Output the (x, y) coordinate of the center of the cell containing the given text.  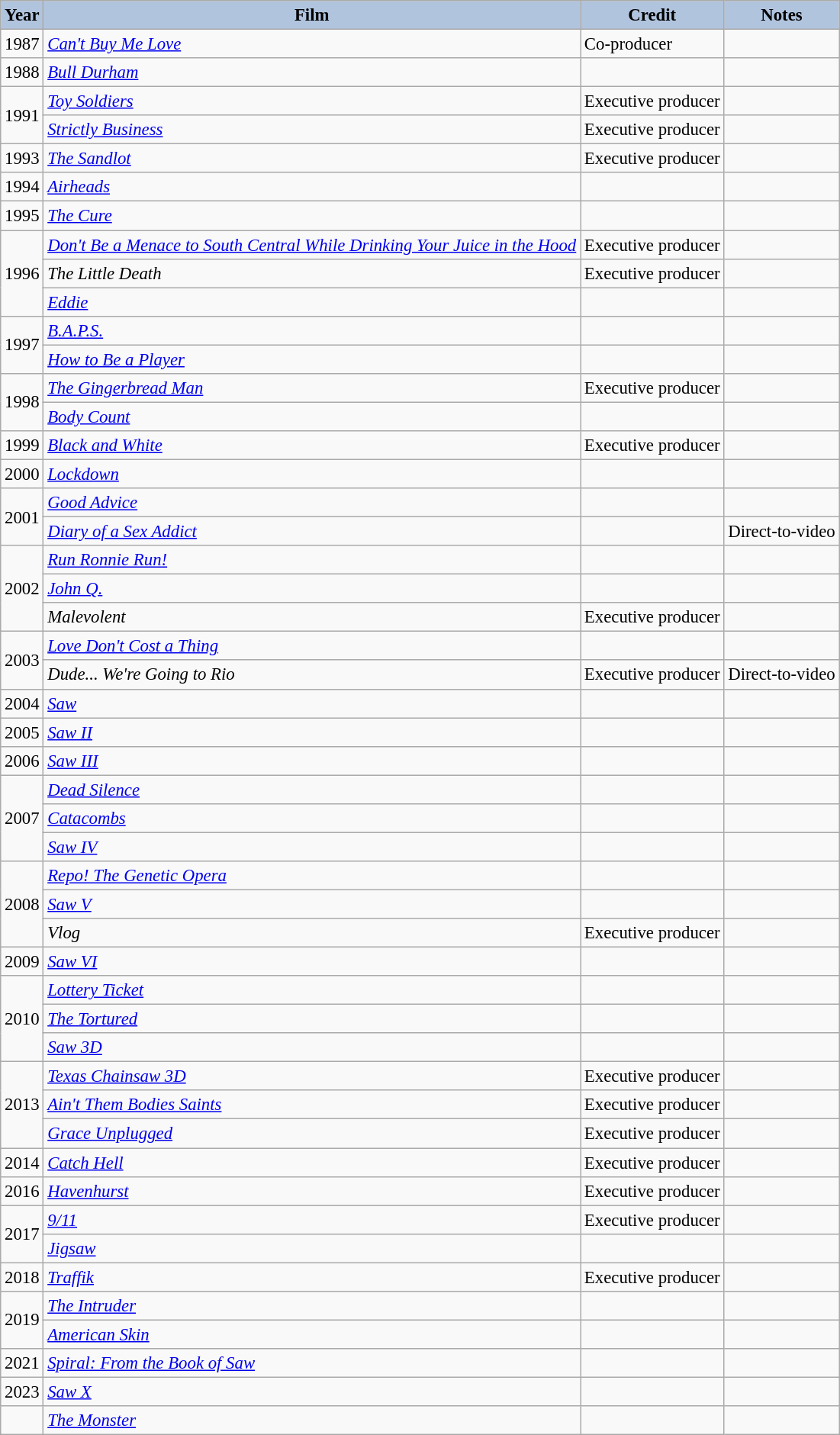
Saw VI (312, 962)
2007 (22, 818)
Dead Silence (312, 790)
2001 (22, 517)
The Monster (312, 1421)
The Little Death (312, 273)
Credit (652, 15)
Don't Be a Menace to South Central While Drinking Your Juice in the Hood (312, 245)
1988 (22, 72)
Year (22, 15)
1991 (22, 116)
2004 (22, 703)
Saw (312, 703)
2010 (22, 1019)
1997 (22, 345)
1998 (22, 403)
2013 (22, 1105)
Run Ronnie Run! (312, 560)
Can't Buy Me Love (312, 44)
John Q. (312, 589)
The Intruder (312, 1306)
2008 (22, 905)
Eddie (312, 302)
Diary of a Sex Addict (312, 532)
1993 (22, 159)
2000 (22, 474)
Saw 3D (312, 1047)
Bull Durham (312, 72)
Love Don't Cost a Thing (312, 646)
Lockdown (312, 474)
2009 (22, 962)
2019 (22, 1320)
1995 (22, 216)
Vlog (312, 933)
2017 (22, 1234)
Traffik (312, 1277)
Catacombs (312, 819)
2018 (22, 1277)
2016 (22, 1191)
The Sandlot (312, 159)
American Skin (312, 1334)
B.A.P.S. (312, 330)
Dude... We're Going to Rio (312, 675)
9/11 (312, 1220)
Texas Chainsaw 3D (312, 1076)
Havenhurst (312, 1191)
Toy Soldiers (312, 101)
Strictly Business (312, 130)
2021 (22, 1363)
1994 (22, 187)
Airheads (312, 187)
1996 (22, 273)
Co-producer (652, 44)
2014 (22, 1163)
Lottery Ticket (312, 990)
Ain't Them Bodies Saints (312, 1105)
Catch Hell (312, 1163)
Saw IV (312, 847)
Black and White (312, 446)
Saw II (312, 732)
Spiral: From the Book of Saw (312, 1363)
Saw X (312, 1392)
1999 (22, 446)
Jigsaw (312, 1248)
2006 (22, 761)
Repo! The Genetic Opera (312, 876)
Grace Unplugged (312, 1134)
The Cure (312, 216)
Good Advice (312, 503)
2005 (22, 732)
2003 (22, 661)
Film (312, 15)
Saw V (312, 904)
Body Count (312, 417)
2023 (22, 1392)
Notes (781, 15)
Saw III (312, 761)
How to Be a Player (312, 359)
2002 (22, 589)
The Gingerbread Man (312, 388)
Malevolent (312, 617)
The Tortured (312, 1019)
1987 (22, 44)
